Scan for the cell matching the given text and deliver its [x, y] coordinate at center. 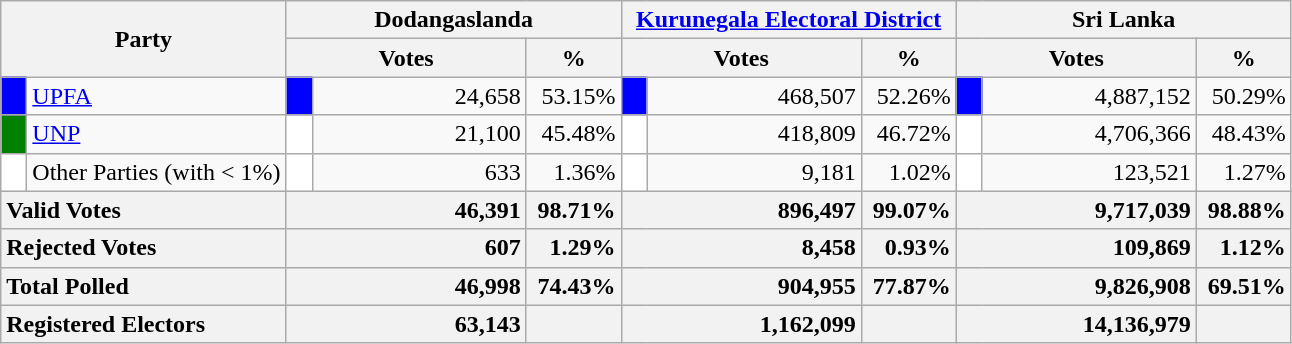
1.29% [574, 248]
Valid Votes [144, 210]
52.26% [908, 96]
74.43% [574, 286]
109,869 [1076, 248]
46,391 [406, 210]
9,717,039 [1076, 210]
69.51% [1244, 286]
904,955 [741, 286]
46,998 [406, 286]
24,658 [419, 96]
418,809 [754, 134]
Registered Electors [144, 324]
123,521 [1089, 172]
UPFA [156, 96]
53.15% [574, 96]
46.72% [908, 134]
77.87% [908, 286]
14,136,979 [1076, 324]
Dodangaslanda [454, 20]
4,887,152 [1089, 96]
UNP [156, 134]
0.93% [908, 248]
607 [406, 248]
1,162,099 [741, 324]
633 [419, 172]
48.43% [1244, 134]
21,100 [419, 134]
9,826,908 [1076, 286]
Other Parties (with < 1%) [156, 172]
Party [144, 39]
4,706,366 [1089, 134]
Kurunegala Electoral District [788, 20]
468,507 [754, 96]
1.27% [1244, 172]
9,181 [754, 172]
1.36% [574, 172]
1.12% [1244, 248]
Total Polled [144, 286]
98.71% [574, 210]
99.07% [908, 210]
8,458 [741, 248]
50.29% [1244, 96]
45.48% [574, 134]
896,497 [741, 210]
Sri Lanka [1124, 20]
1.02% [908, 172]
Rejected Votes [144, 248]
63,143 [406, 324]
98.88% [1244, 210]
